Determine the [x, y] coordinate at the center of the cell enclosing the given text.  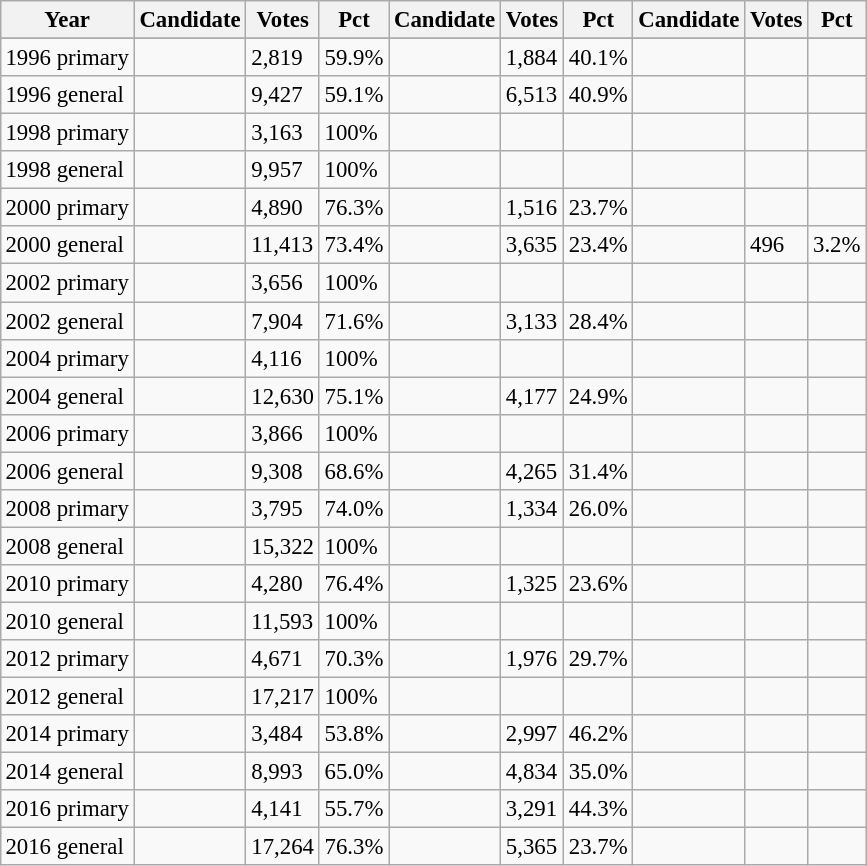
76.4% [354, 584]
2016 primary [67, 809]
4,177 [532, 396]
6,513 [532, 95]
59.9% [354, 57]
2012 general [67, 696]
3,635 [532, 245]
1,976 [532, 659]
3,795 [282, 508]
3,133 [532, 321]
28.4% [598, 321]
4,265 [532, 471]
26.0% [598, 508]
74.0% [354, 508]
2000 primary [67, 208]
46.2% [598, 734]
4,671 [282, 659]
9,957 [282, 170]
3,866 [282, 433]
2004 general [67, 396]
75.1% [354, 396]
2,997 [532, 734]
24.9% [598, 396]
3,484 [282, 734]
3,656 [282, 283]
2010 primary [67, 584]
17,264 [282, 847]
4,890 [282, 208]
5,365 [532, 847]
35.0% [598, 772]
11,413 [282, 245]
4,116 [282, 358]
3,163 [282, 133]
2,819 [282, 57]
44.3% [598, 809]
65.0% [354, 772]
2008 general [67, 546]
2002 primary [67, 283]
2000 general [67, 245]
59.1% [354, 95]
23.4% [598, 245]
2006 general [67, 471]
1,884 [532, 57]
1996 general [67, 95]
2006 primary [67, 433]
40.1% [598, 57]
2010 general [67, 621]
71.6% [354, 321]
68.6% [354, 471]
2016 general [67, 847]
73.4% [354, 245]
2008 primary [67, 508]
15,322 [282, 546]
1,334 [532, 508]
3.2% [837, 245]
9,427 [282, 95]
1998 primary [67, 133]
2012 primary [67, 659]
Year [67, 20]
7,904 [282, 321]
17,217 [282, 696]
1,516 [532, 208]
4,280 [282, 584]
3,291 [532, 809]
40.9% [598, 95]
23.6% [598, 584]
70.3% [354, 659]
1998 general [67, 170]
12,630 [282, 396]
2014 primary [67, 734]
2004 primary [67, 358]
1,325 [532, 584]
4,141 [282, 809]
1996 primary [67, 57]
55.7% [354, 809]
4,834 [532, 772]
29.7% [598, 659]
11,593 [282, 621]
8,993 [282, 772]
31.4% [598, 471]
2014 general [67, 772]
2002 general [67, 321]
496 [776, 245]
53.8% [354, 734]
9,308 [282, 471]
